Extract the (X, Y) coordinate from the center of the cell holding the provided text.  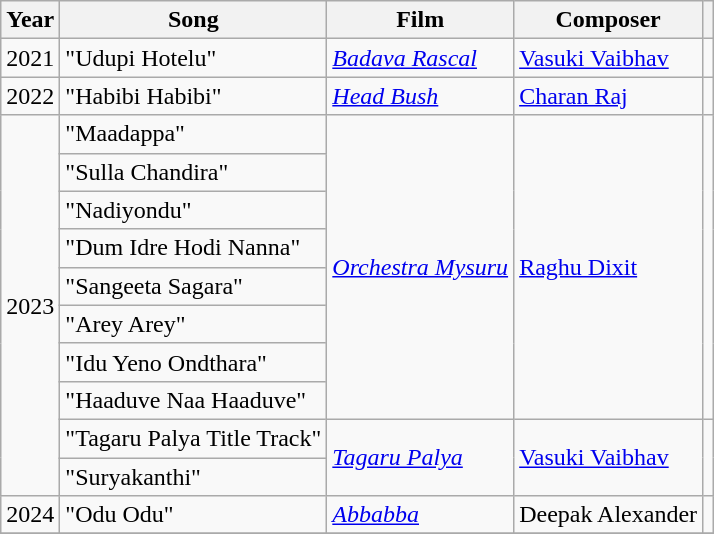
"Dum Idre Hodi Nanna" (194, 248)
"Suryakanthi" (194, 477)
Film (420, 20)
"Sulla Chandira" (194, 172)
Composer (608, 20)
Tagaru Palya (420, 457)
2024 (30, 515)
2021 (30, 58)
"Haaduve Naa Haaduve" (194, 400)
"Habibi Habibi" (194, 96)
"Tagaru Palya Title Track" (194, 438)
Abbabba (420, 515)
Charan Raj (608, 96)
2022 (30, 96)
"Arey Arey" (194, 324)
Song (194, 20)
Year (30, 20)
Head Bush (420, 96)
Raghu Dixit (608, 267)
"Odu Odu" (194, 515)
"Sangeeta Sagara" (194, 286)
2023 (30, 306)
Deepak Alexander (608, 515)
Orchestra Mysuru (420, 267)
Badava Rascal (420, 58)
"Maadappa" (194, 134)
"Idu Yeno Ondthara" (194, 362)
"Nadiyondu" (194, 210)
"Udupi Hotelu" (194, 58)
